Identify which cell holds the provided text, then report its [X, Y] central coordinate. 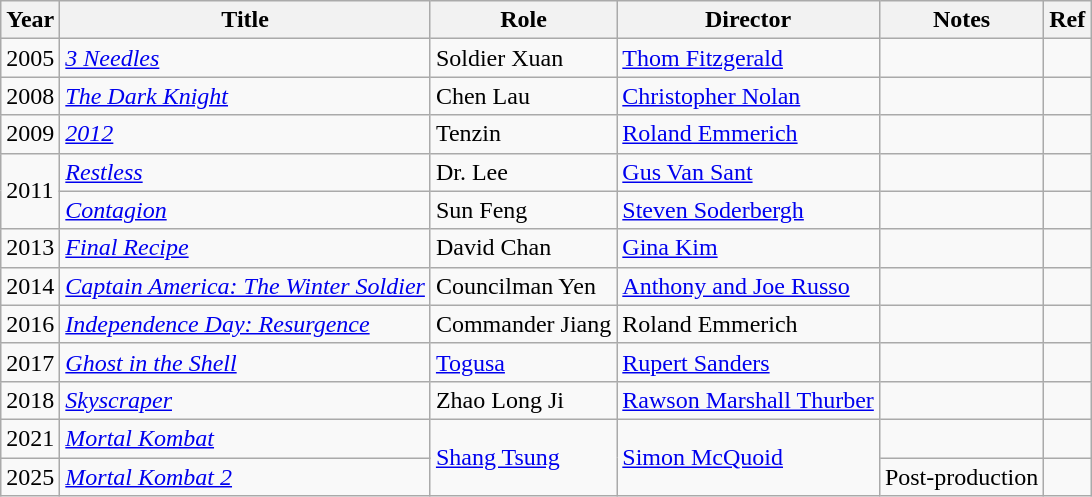
David Chan [523, 248]
The Dark Knight [246, 96]
Rawson Marshall Thurber [748, 400]
Steven Soderbergh [748, 210]
2018 [30, 400]
2013 [30, 248]
Tenzin [523, 134]
Mortal Kombat 2 [246, 477]
Post-production [961, 477]
2025 [30, 477]
Mortal Kombat [246, 438]
Independence Day: Resurgence [246, 324]
Soldier Xuan [523, 58]
Anthony and Joe Russo [748, 286]
Role [523, 20]
Ghost in the Shell [246, 362]
Year [30, 20]
Sun Feng [523, 210]
3 Needles [246, 58]
Final Recipe [246, 248]
Director [748, 20]
Simon McQuoid [748, 457]
Dr. Lee [523, 172]
2016 [30, 324]
Togusa [523, 362]
2014 [30, 286]
Zhao Long Ji [523, 400]
2017 [30, 362]
2011 [30, 191]
Restless [246, 172]
2009 [30, 134]
Title [246, 20]
Skyscraper [246, 400]
2021 [30, 438]
Captain America: The Winter Soldier [246, 286]
2005 [30, 58]
Thom Fitzgerald [748, 58]
2012 [246, 134]
Gus Van Sant [748, 172]
Notes [961, 20]
Contagion [246, 210]
Chen Lau [523, 96]
Ref [1068, 20]
2008 [30, 96]
Gina Kim [748, 248]
Christopher Nolan [748, 96]
Councilman Yen [523, 286]
Shang Tsung [523, 457]
Commander Jiang [523, 324]
Rupert Sanders [748, 362]
